Return the [X, Y] coordinate for the center point of the cell that contains the specified text.  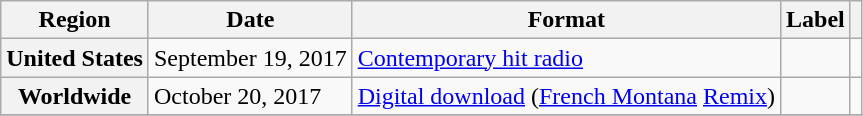
Label [816, 20]
Worldwide [75, 96]
United States [75, 58]
September 19, 2017 [250, 58]
Contemporary hit radio [566, 58]
Digital download (French Montana Remix) [566, 96]
Format [566, 20]
October 20, 2017 [250, 96]
Region [75, 20]
Date [250, 20]
